Return the [x, y] coordinate for the center point of the cell that contains the specified text.  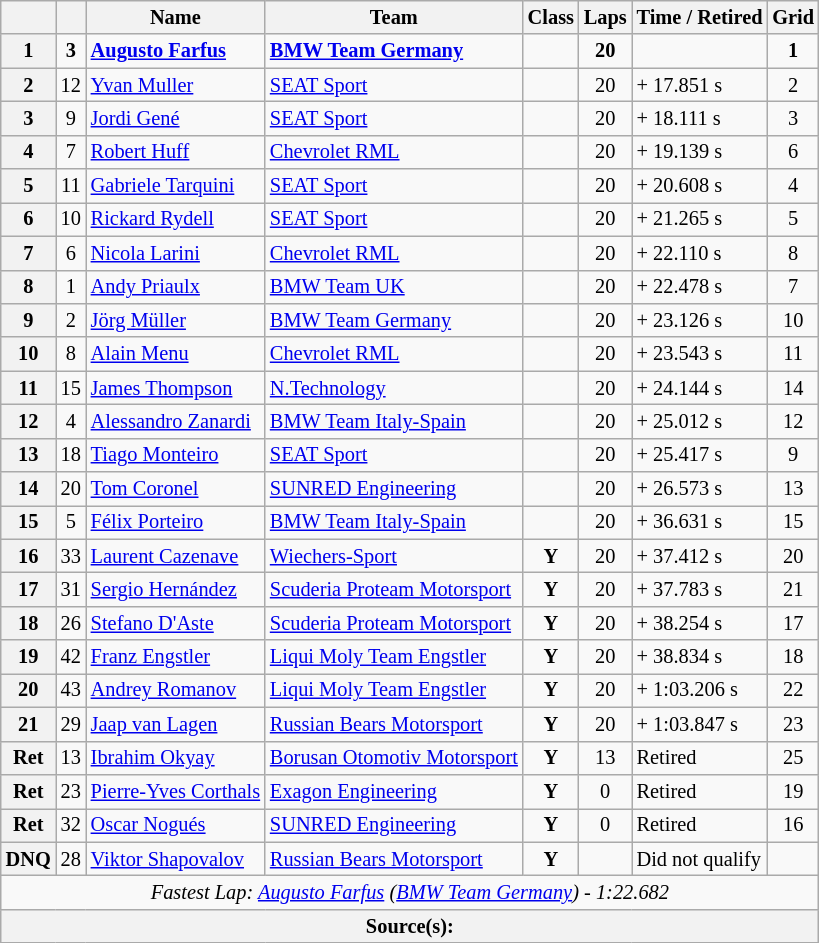
28 [71, 859]
+ 37.783 s [700, 589]
+ 37.412 s [700, 556]
+ 36.631 s [700, 522]
Félix Porteiro [176, 522]
Name [176, 17]
+ 23.126 s [700, 320]
Franz Engstler [176, 657]
DNQ [28, 859]
+ 26.573 s [700, 489]
22 [793, 690]
Source(s): [410, 926]
Laurent Cazenave [176, 556]
Robert Huff [176, 152]
+ 24.144 s [700, 388]
33 [71, 556]
+ 25.417 s [700, 455]
Jörg Müller [176, 320]
Tiago Monteiro [176, 455]
Sergio Hernández [176, 589]
+ 22.478 s [700, 287]
+ 21.265 s [700, 219]
BMW Team UK [394, 287]
Augusto Farfus [176, 51]
Pierre-Yves Corthals [176, 791]
29 [71, 724]
+ 17.851 s [700, 85]
+ 25.012 s [700, 421]
Did not qualify [700, 859]
Jaap van Lagen [176, 724]
Team [394, 17]
+ 22.110 s [700, 253]
Andrey Romanov [176, 690]
+ 1:03.206 s [700, 690]
Viktor Shapovalov [176, 859]
+ 1:03.847 s [700, 724]
Alessandro Zanardi [176, 421]
+ 23.543 s [700, 354]
Andy Priaulx [176, 287]
42 [71, 657]
+ 20.608 s [700, 186]
Fastest Lap: Augusto Farfus (BMW Team Germany) - 1:22.682 [410, 892]
Laps [606, 17]
Gabriele Tarquini [176, 186]
Class [551, 17]
Jordi Gené [176, 118]
+ 18.111 s [700, 118]
32 [71, 825]
Ibrahim Okyay [176, 758]
Exagon Engineering [394, 791]
Alain Menu [176, 354]
Tom Coronel [176, 489]
31 [71, 589]
25 [793, 758]
Wiechers-Sport [394, 556]
+ 38.254 s [700, 623]
N.Technology [394, 388]
Borusan Otomotiv Motorsport [394, 758]
Oscar Nogués [176, 825]
James Thompson [176, 388]
Nicola Larini [176, 253]
Grid [793, 17]
+ 38.834 s [700, 657]
Yvan Muller [176, 85]
Time / Retired [700, 17]
Stefano D'Aste [176, 623]
Rickard Rydell [176, 219]
43 [71, 690]
26 [71, 623]
+ 19.139 s [700, 152]
